For the text-containing cell, return its midpoint in [x, y] coordinate format. 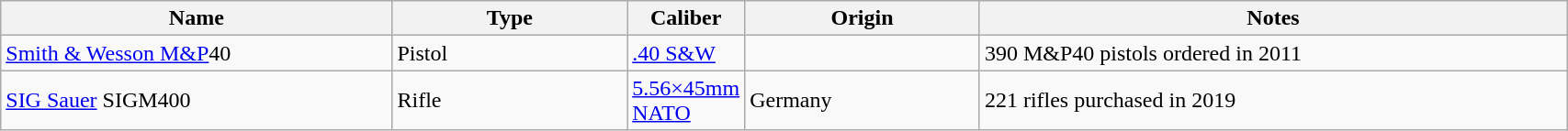
Germany [863, 101]
Pistol [510, 53]
390 M&P40 pistols ordered in 2011 [1273, 53]
.40 S&W [686, 53]
Type [510, 18]
Rifle [510, 101]
SIG Sauer SIGM400 [197, 101]
Smith & Wesson M&P40 [197, 53]
221 rifles purchased in 2019 [1273, 101]
5.56×45mm NATO [686, 101]
Notes [1273, 18]
Name [197, 18]
Caliber [686, 18]
Origin [863, 18]
